Determine the (x, y) coordinate at the center of the cell enclosing the given text.  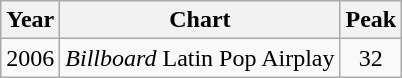
Year (30, 20)
Chart (200, 20)
Peak (371, 20)
32 (371, 58)
2006 (30, 58)
Billboard Latin Pop Airplay (200, 58)
